Return the [X, Y] coordinate for the center point of the cell that contains the specified text.  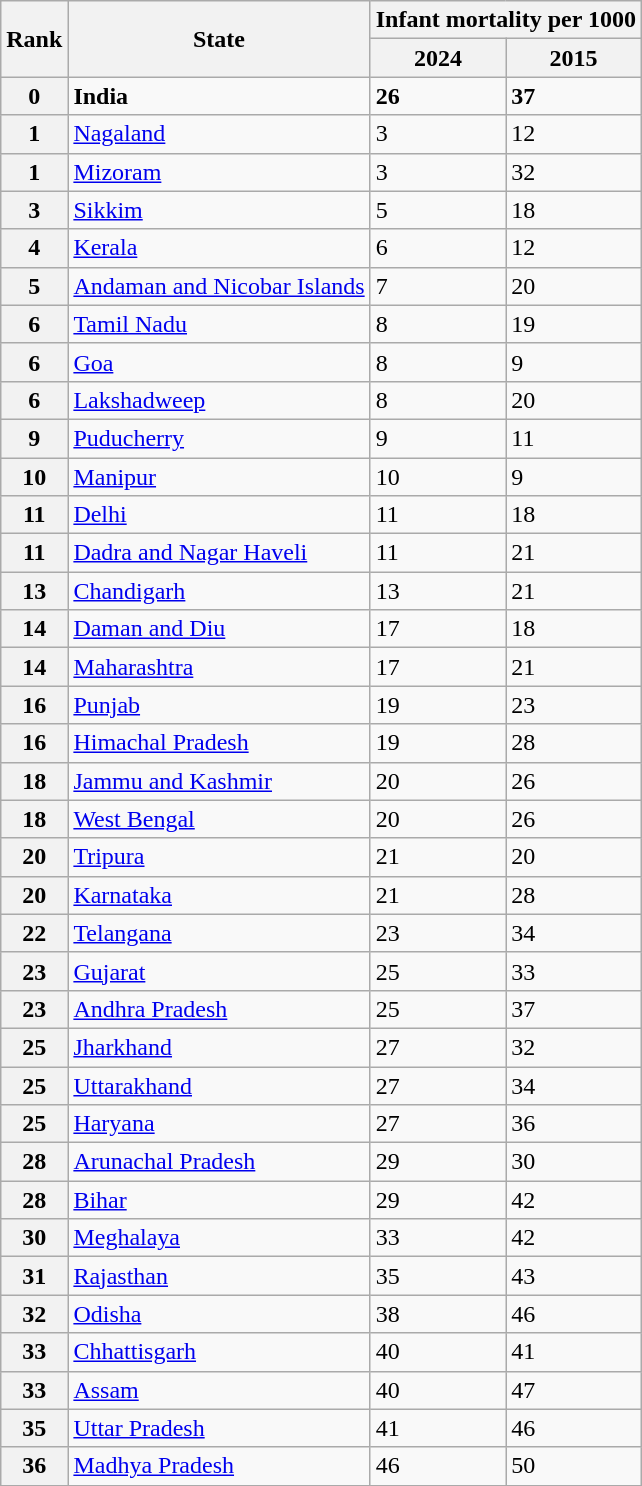
Assam [219, 1390]
Andaman and Nicobar Islands [219, 286]
Goa [219, 362]
Gujarat [219, 971]
2015 [574, 58]
50 [574, 1466]
Daman and Diu [219, 629]
4 [34, 248]
India [219, 96]
Dadra and Nagar Haveli [219, 553]
Madhya Pradesh [219, 1466]
Uttarakhand [219, 1085]
Odisha [219, 1314]
31 [34, 1276]
2024 [438, 58]
Tamil Nadu [219, 324]
Lakshadweep [219, 400]
Tripura [219, 857]
43 [574, 1276]
Punjab [219, 705]
Mizoram [219, 172]
Meghalaya [219, 1238]
Sikkim [219, 210]
0 [34, 96]
Nagaland [219, 134]
Telangana [219, 933]
38 [438, 1314]
Rank [34, 39]
Himachal Pradesh [219, 743]
Jammu and Kashmir [219, 781]
Chandigarh [219, 591]
Delhi [219, 515]
47 [574, 1390]
Puducherry [219, 438]
Chhattisgarh [219, 1352]
22 [34, 933]
Karnataka [219, 895]
Bihar [219, 1200]
Maharashtra [219, 667]
Jharkhand [219, 1047]
West Bengal [219, 819]
Infant mortality per 1000 [506, 20]
Rajasthan [219, 1276]
7 [438, 286]
Haryana [219, 1124]
Arunachal Pradesh [219, 1162]
Andhra Pradesh [219, 1009]
Kerala [219, 248]
State [219, 39]
Uttar Pradesh [219, 1428]
Manipur [219, 477]
